From the cell containing the given text, extract its center point as [x, y] coordinate. 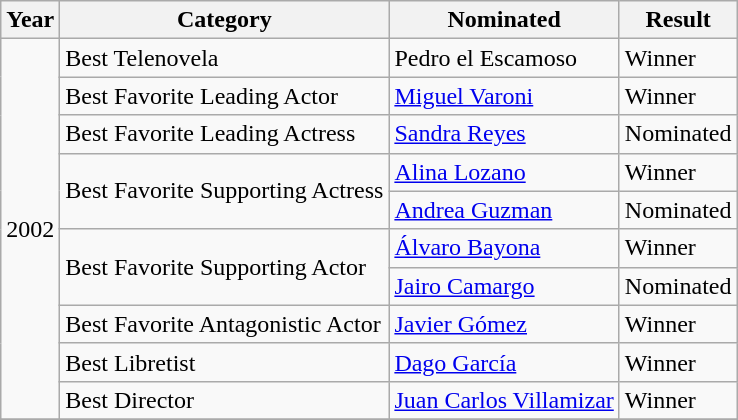
Alina Lozano [504, 172]
Dago García [504, 362]
Best Telenovela [224, 58]
Year [30, 20]
Pedro el Escamoso [504, 58]
Sandra Reyes [504, 134]
Juan Carlos Villamizar [504, 400]
Best Favorite Leading Actor [224, 96]
Jairo Camargo [504, 286]
Álvaro Bayona [504, 248]
Best Favorite Leading Actress [224, 134]
Andrea Guzman [504, 210]
Miguel Varoni [504, 96]
Best Libretist [224, 362]
2002 [30, 230]
Best Favorite Supporting Actress [224, 191]
Category [224, 20]
Best Director [224, 400]
Best Favorite Antagonistic Actor [224, 324]
Javier Gómez [504, 324]
Best Favorite Supporting Actor [224, 267]
Result [678, 20]
